Scan for the cell matching the given text and deliver its [X, Y] coordinate at center. 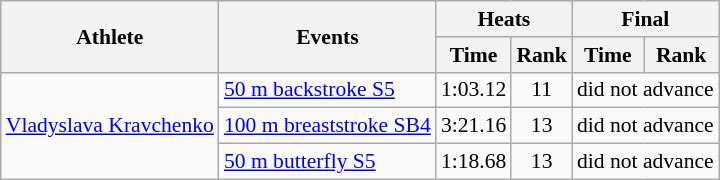
11 [542, 90]
3:21.16 [474, 126]
100 m breaststroke SB4 [328, 126]
Events [328, 36]
1:03.12 [474, 90]
50 m butterfly S5 [328, 162]
Heats [504, 19]
50 m backstroke S5 [328, 90]
Vladyslava Kravchenko [110, 126]
1:18.68 [474, 162]
Final [646, 19]
Athlete [110, 36]
